Output the [x, y] coordinate of the center of the cell containing the given text.  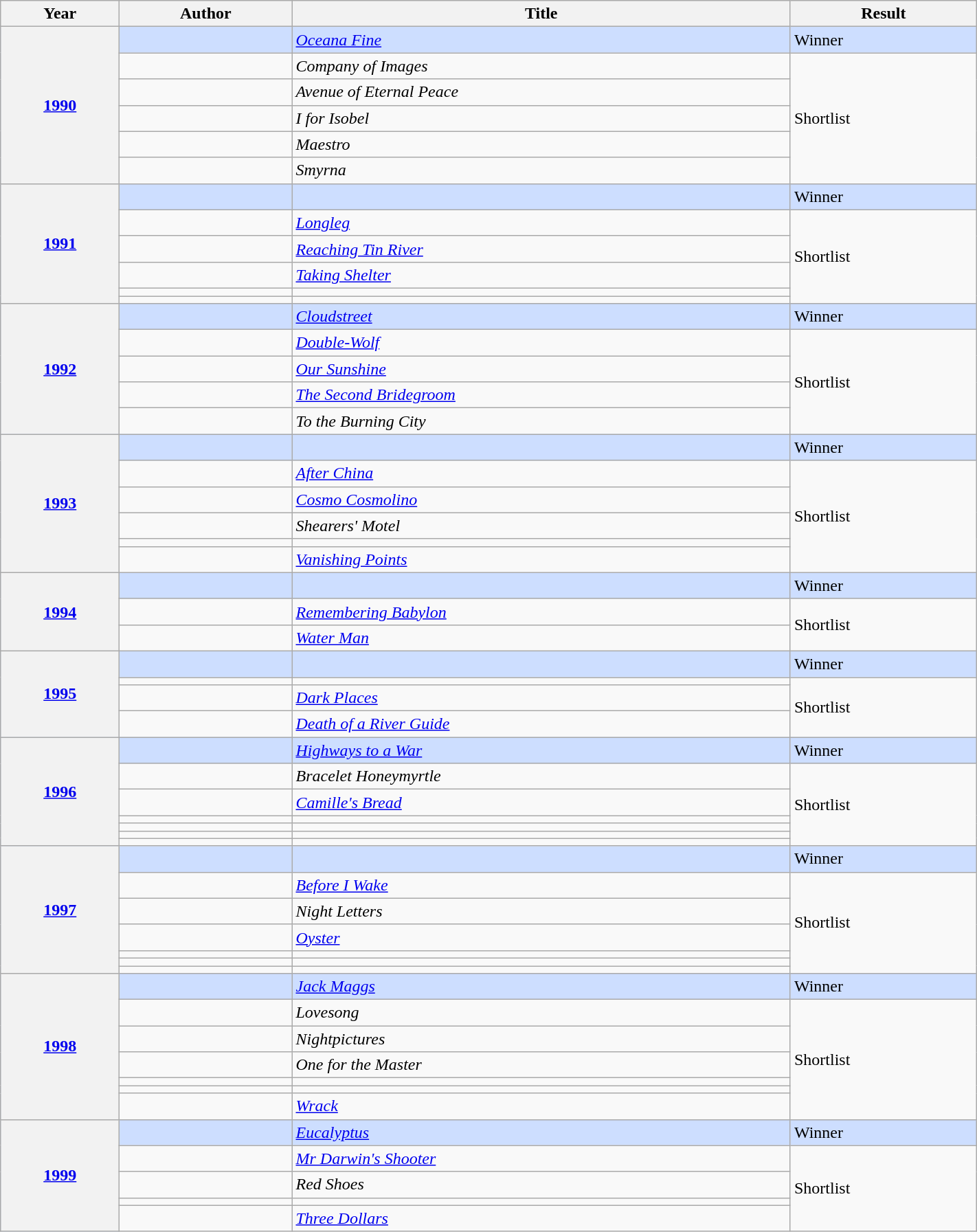
Company of Images [541, 66]
Death of a River Guide [541, 724]
1992 [60, 369]
Double-Wolf [541, 343]
Wrack [541, 1106]
One for the Master [541, 1065]
Red Shoes [541, 1185]
To the Burning City [541, 421]
Author [206, 14]
Shearers' Motel [541, 526]
Mr Darwin's Shooter [541, 1158]
Night Letters [541, 911]
Before I Wake [541, 885]
After China [541, 473]
1998 [60, 1046]
Longleg [541, 223]
Dark Places [541, 698]
1996 [60, 792]
Highways to a War [541, 750]
Cloudstreet [541, 317]
Cosmo Cosmolino [541, 500]
Remembering Babylon [541, 612]
Taking Shelter [541, 275]
Three Dollars [541, 1218]
Maestro [541, 144]
Camille's Bread [541, 803]
Vanishing Points [541, 559]
Lovesong [541, 1013]
Title [541, 14]
Eucalyptus [541, 1132]
Jack Maggs [541, 987]
1999 [60, 1175]
Our Sunshine [541, 369]
1991 [60, 243]
Bracelet Honeymyrtle [541, 776]
1997 [60, 910]
1995 [60, 694]
Oyster [541, 937]
1990 [60, 105]
Avenue of Eternal Peace [541, 92]
Water Man [541, 638]
Oceana Fine [541, 40]
1993 [60, 503]
Reaching Tin River [541, 249]
Result [884, 14]
The Second Bridegroom [541, 395]
Nightpictures [541, 1039]
I for Isobel [541, 118]
1994 [60, 612]
Year [60, 14]
Smyrna [541, 170]
